Extract the [X, Y] coordinate from the center of the cell holding the provided text.  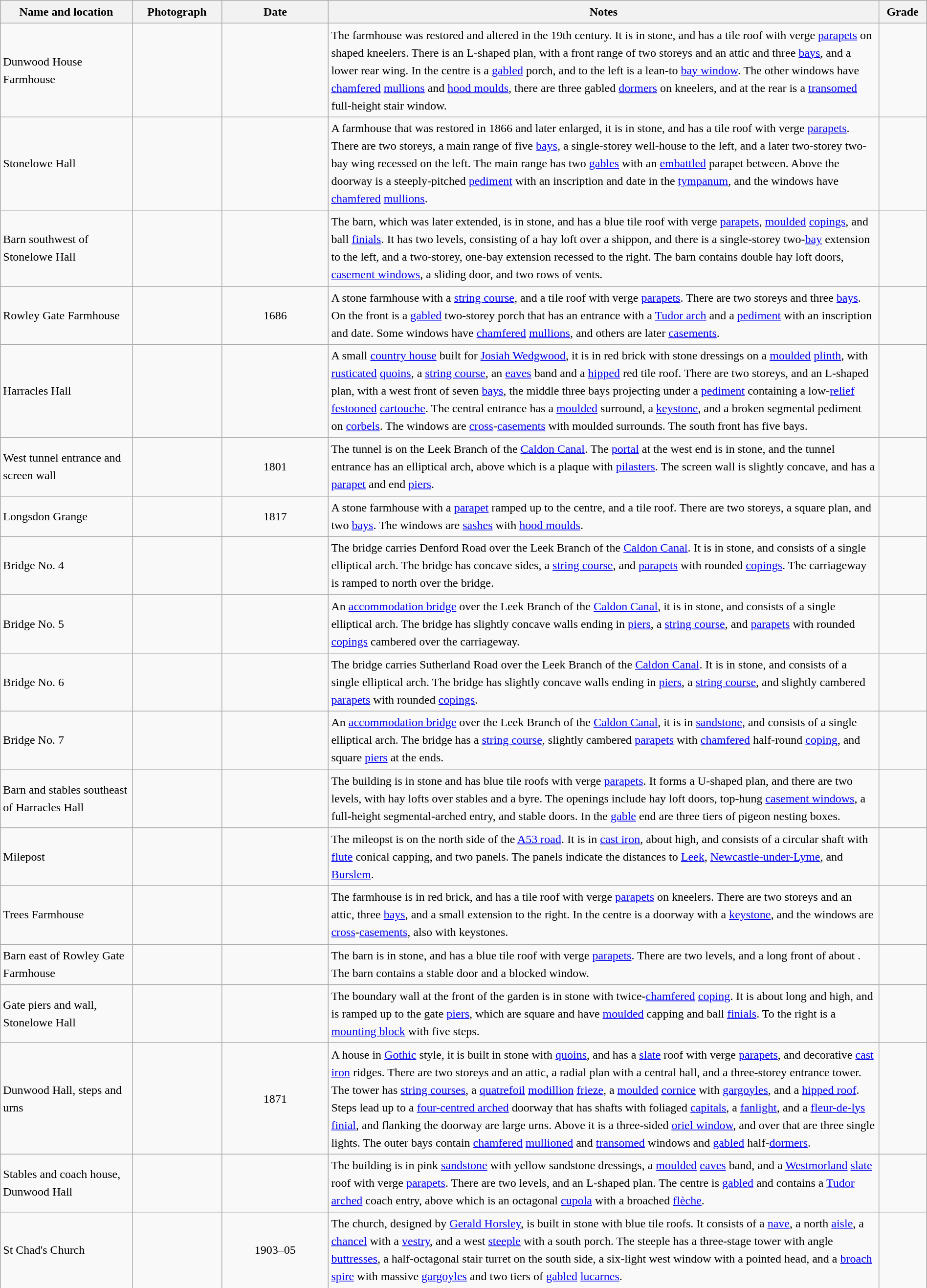
Barn east of Rowley Gate Farmhouse [66, 964]
1903–05 [275, 1250]
Stables and coach house,Dunwood Hall [66, 1183]
Stonelowe Hall [66, 163]
Grade [903, 12]
1871 [275, 1098]
Gate piers and wall,Stonelowe Hall [66, 1014]
Date [275, 12]
Harracles Hall [66, 391]
1686 [275, 315]
1801 [275, 466]
West tunnel entrance and screen wall [66, 466]
St Chad's Church [66, 1250]
Longsdon Grange [66, 516]
Notes [603, 12]
Barn southwest of Stonelowe Hall [66, 248]
Bridge No. 7 [66, 740]
1817 [275, 516]
Bridge No. 6 [66, 682]
Dunwood Hall, steps and urns [66, 1098]
Milepost [66, 857]
Dunwood House Farmhouse [66, 70]
Bridge No. 4 [66, 565]
Name and location [66, 12]
Barn and stables southeast of Harracles Hall [66, 799]
Trees Farmhouse [66, 915]
Photograph [177, 12]
Rowley Gate Farmhouse [66, 315]
Bridge No. 5 [66, 624]
